Capture the cell that displays the provided text and extract its [X, Y] central coordinate. 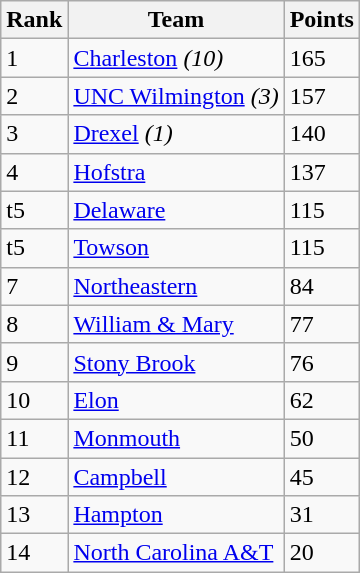
Drexel (1) [176, 134]
Monmouth [176, 438]
UNC Wilmington (3) [176, 96]
157 [322, 96]
20 [322, 553]
7 [34, 286]
Elon [176, 400]
11 [34, 438]
2 [34, 96]
84 [322, 286]
North Carolina A&T [176, 553]
31 [322, 515]
Charleston (10) [176, 58]
Northeastern [176, 286]
Stony Brook [176, 362]
13 [34, 515]
Campbell [176, 477]
62 [322, 400]
8 [34, 324]
9 [34, 362]
Towson [176, 248]
12 [34, 477]
165 [322, 58]
Rank [34, 20]
3 [34, 134]
William & Mary [176, 324]
140 [322, 134]
1 [34, 58]
77 [322, 324]
45 [322, 477]
50 [322, 438]
14 [34, 553]
Delaware [176, 210]
Hampton [176, 515]
10 [34, 400]
4 [34, 172]
Team [176, 20]
Hofstra [176, 172]
137 [322, 172]
Points [322, 20]
76 [322, 362]
